Capture the cell that displays the provided text and extract its [x, y] central coordinate. 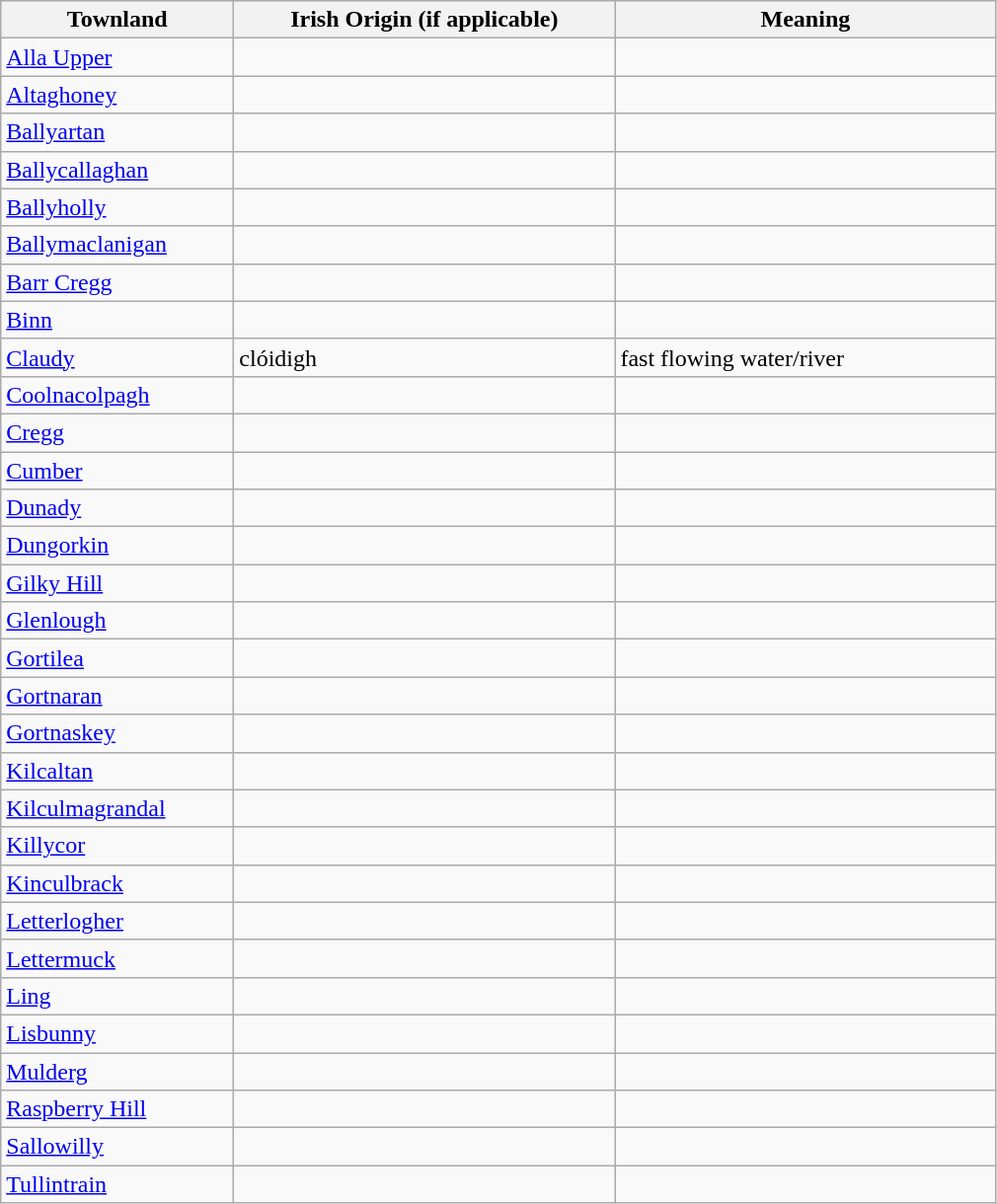
Tullintrain [117, 1184]
Barr Cregg [117, 282]
Gilky Hill [117, 583]
Alla Upper [117, 57]
Claudy [117, 357]
Ling [117, 996]
Kinculbrack [117, 883]
Ballymaclanigan [117, 245]
Meaning [805, 20]
Gortnaran [117, 696]
Townland [117, 20]
Glenlough [117, 621]
fast flowing water/river [805, 357]
Altaghoney [117, 95]
Ballyholly [117, 207]
clóidigh [424, 357]
Lettermuck [117, 958]
Gortilea [117, 658]
Kilculmagrandal [117, 808]
Sallowilly [117, 1147]
Ballycallaghan [117, 170]
Gortnaskey [117, 733]
Dunady [117, 508]
Irish Origin (if applicable) [424, 20]
Cumber [117, 471]
Lisbunny [117, 1033]
Mulderg [117, 1071]
Cregg [117, 432]
Letterlogher [117, 921]
Kilcaltan [117, 771]
Raspberry Hill [117, 1109]
Dungorkin [117, 546]
Ballyartan [117, 132]
Killycor [117, 846]
Binn [117, 320]
Coolnacolpagh [117, 395]
